Determine the [x, y] coordinate at the center of the cell enclosing the given text.  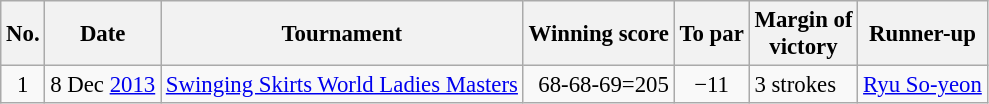
Margin ofvictory [804, 34]
Winning score [598, 34]
No. [23, 34]
Swinging Skirts World Ladies Masters [342, 85]
Tournament [342, 34]
1 [23, 85]
3 strokes [804, 85]
Date [103, 34]
Runner-up [922, 34]
Ryu So-yeon [922, 85]
To par [712, 34]
68-68-69=205 [598, 85]
−11 [712, 85]
8 Dec 2013 [103, 85]
